Find where the given text appears and provide that cell's center as [X, Y] coordinate. 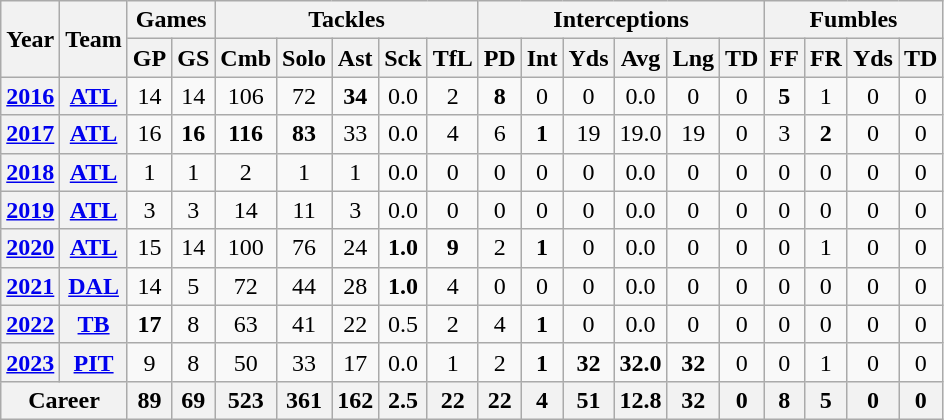
GP [149, 58]
Team [94, 39]
523 [246, 400]
2.5 [403, 400]
Avg [640, 58]
6 [500, 134]
Year [30, 39]
116 [246, 134]
76 [304, 248]
2019 [30, 210]
FF [784, 58]
83 [304, 134]
24 [356, 248]
12.8 [640, 400]
2021 [30, 286]
50 [246, 362]
TB [94, 324]
34 [356, 96]
FR [826, 58]
Games [170, 20]
41 [304, 324]
44 [304, 286]
63 [246, 324]
51 [588, 400]
106 [246, 96]
DAL [94, 286]
15 [149, 248]
Int [542, 58]
GS [194, 58]
28 [356, 286]
32.0 [640, 362]
TfL [452, 58]
PD [500, 58]
100 [246, 248]
361 [304, 400]
69 [194, 400]
Tackles [346, 20]
2018 [30, 172]
2017 [30, 134]
PIT [94, 362]
19.0 [640, 134]
89 [149, 400]
2023 [30, 362]
Career [64, 400]
Ast [356, 58]
2020 [30, 248]
11 [304, 210]
162 [356, 400]
0.5 [403, 324]
Cmb [246, 58]
Interceptions [621, 20]
Solo [304, 58]
2022 [30, 324]
Fumbles [854, 20]
2016 [30, 96]
Sck [403, 58]
Lng [693, 58]
